Return [x, y] of the center of cell containing provided text 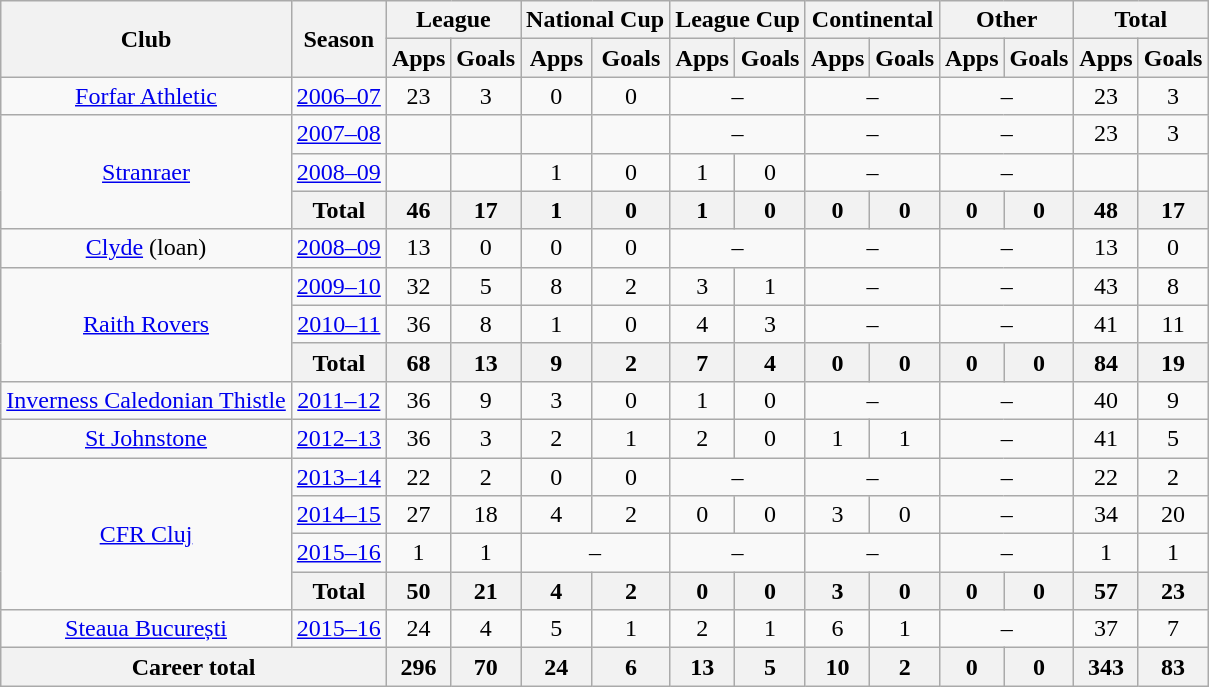
Club [146, 39]
37 [1106, 629]
70 [486, 667]
2010–11 [338, 324]
11 [1173, 324]
National Cup [596, 20]
2011–12 [338, 400]
21 [486, 591]
32 [418, 286]
343 [1106, 667]
Career total [194, 667]
Clyde (loan) [146, 248]
50 [418, 591]
2006–07 [338, 96]
Steaua București [146, 629]
Season [338, 39]
57 [1106, 591]
43 [1106, 286]
46 [418, 210]
2007–08 [338, 134]
68 [418, 362]
Continental [872, 20]
84 [1106, 362]
48 [1106, 210]
19 [1173, 362]
83 [1173, 667]
2009–10 [338, 286]
Other [1007, 20]
20 [1173, 515]
2013–14 [338, 477]
League [453, 20]
League Cup [738, 20]
CFR Cluj [146, 534]
18 [486, 515]
34 [1106, 515]
Forfar Athletic [146, 96]
2012–13 [338, 438]
Inverness Caledonian Thistle [146, 400]
Stranraer [146, 172]
Raith Rovers [146, 324]
40 [1106, 400]
St Johnstone [146, 438]
27 [418, 515]
10 [837, 667]
2014–15 [338, 515]
296 [418, 667]
